Search for the cell housing the specified text and yield its [X, Y] center coordinate. 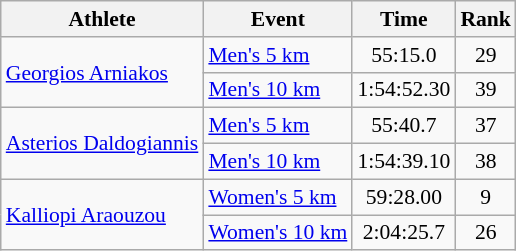
38 [486, 162]
Kalliopi Araouzou [102, 214]
1:54:52.30 [404, 90]
Georgios Arniakos [102, 72]
2:04:25.7 [404, 233]
55:15.0 [404, 55]
Women's 5 km [278, 197]
59:28.00 [404, 197]
Women's 10 km [278, 233]
55:40.7 [404, 126]
Event [278, 19]
Athlete [102, 19]
26 [486, 233]
9 [486, 197]
1:54:39.10 [404, 162]
37 [486, 126]
39 [486, 90]
Time [404, 19]
29 [486, 55]
Asterios Daldogiannis [102, 144]
Rank [486, 19]
